Find where the given text appears and provide that cell's center as [X, Y] coordinate. 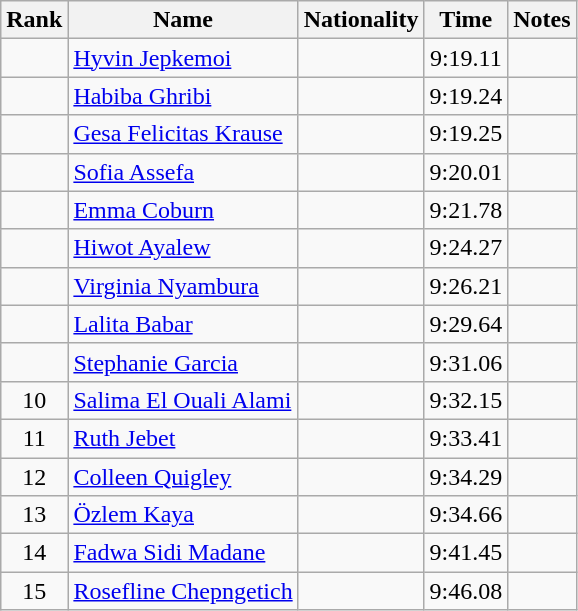
Virginia Nyambura [183, 286]
9:32.15 [466, 400]
Name [183, 20]
9:34.29 [466, 477]
Emma Coburn [183, 210]
Time [466, 20]
Habiba Ghribi [183, 96]
9:19.11 [466, 58]
Notes [542, 20]
Özlem Kaya [183, 515]
Hiwot Ayalew [183, 248]
Rosefline Chepngetich [183, 591]
10 [34, 400]
9:31.06 [466, 362]
Sofia Assefa [183, 172]
12 [34, 477]
9:46.08 [466, 591]
9:20.01 [466, 172]
Colleen Quigley [183, 477]
Lalita Babar [183, 324]
Stephanie Garcia [183, 362]
Hyvin Jepkemoi [183, 58]
Nationality [361, 20]
15 [34, 591]
9:34.66 [466, 515]
13 [34, 515]
Rank [34, 20]
9:33.41 [466, 438]
9:21.78 [466, 210]
Salima El Ouali Alami [183, 400]
9:41.45 [466, 553]
Ruth Jebet [183, 438]
11 [34, 438]
9:19.25 [466, 134]
Fadwa Sidi Madane [183, 553]
Gesa Felicitas Krause [183, 134]
9:24.27 [466, 248]
9:26.21 [466, 286]
9:19.24 [466, 96]
14 [34, 553]
9:29.64 [466, 324]
